Find where the given text appears and provide that cell's center as (X, Y) coordinate. 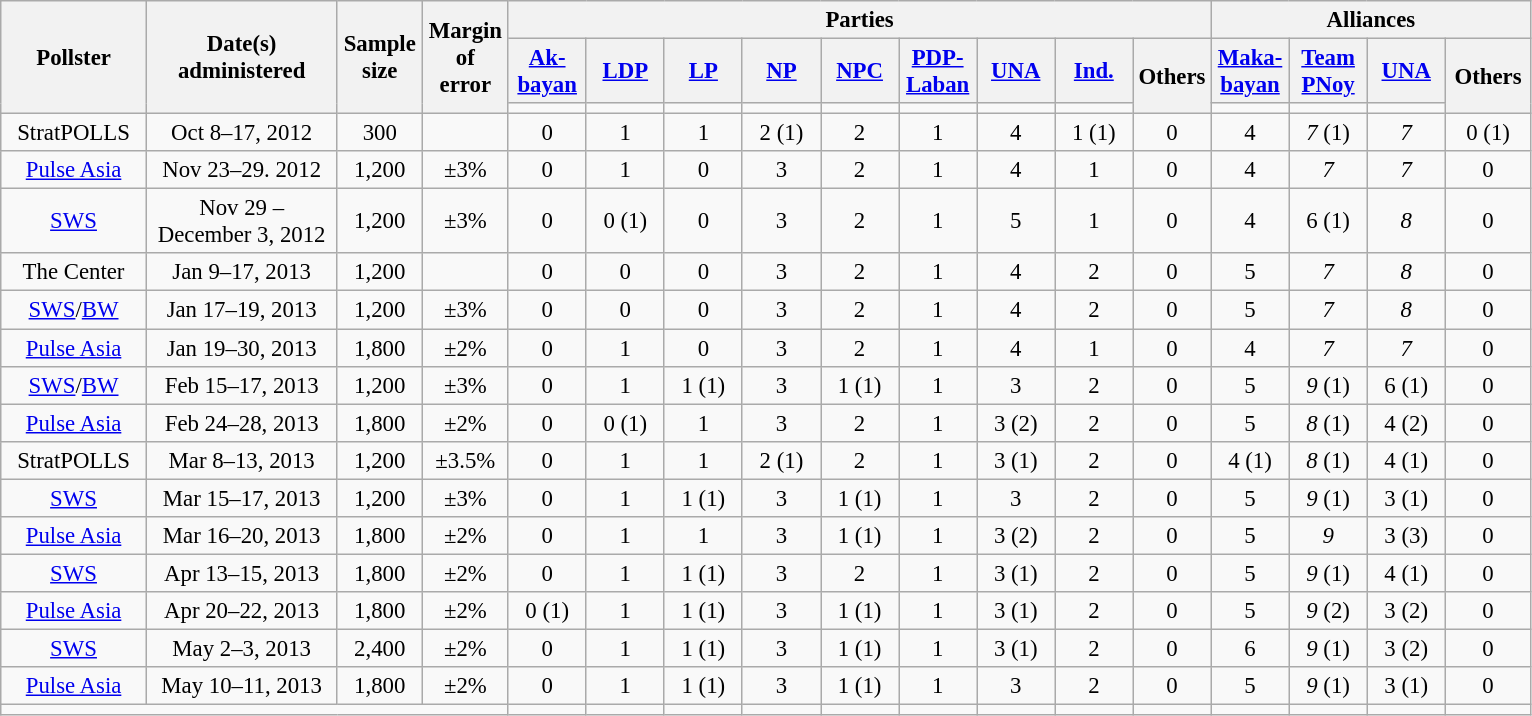
The Center (74, 273)
300 (380, 133)
LP (703, 72)
NPC (859, 72)
Parties (860, 20)
Mar 15–17, 2013 (242, 498)
Mar 16–20, 2013 (242, 536)
Feb 15–17, 2013 (242, 385)
Pollster (74, 58)
Ak-bayan (547, 72)
LDP (625, 72)
Margin oferror (466, 58)
Apr 13–15, 2013 (242, 573)
3 (3) (1406, 536)
Jan 9–17, 2013 (242, 273)
Ind. (1094, 72)
May 10–11, 2013 (242, 686)
4 (2) (1406, 423)
Oct 8–17, 2012 (242, 133)
Apr 20–22, 2013 (242, 611)
Nov 23–29. 2012 (242, 170)
±3.5% (466, 460)
Alliances (1371, 20)
6 (1250, 648)
9 (1328, 536)
Date(s) administered (242, 58)
Samplesize (380, 58)
Jan 17–19, 2013 (242, 310)
Jan 19–30, 2013 (242, 348)
9 (2) (1328, 611)
Mar 8–13, 2013 (242, 460)
Nov 29 – December 3, 2012 (242, 222)
NP (781, 72)
PDP-Laban (938, 72)
Feb 24–28, 2013 (242, 423)
2,400 (380, 648)
Team PNoy (1328, 72)
Maka-bayan (1250, 72)
May 2–3, 2013 (242, 648)
7 (1) (1328, 133)
